For the text-containing cell, return its midpoint in [x, y] coordinate format. 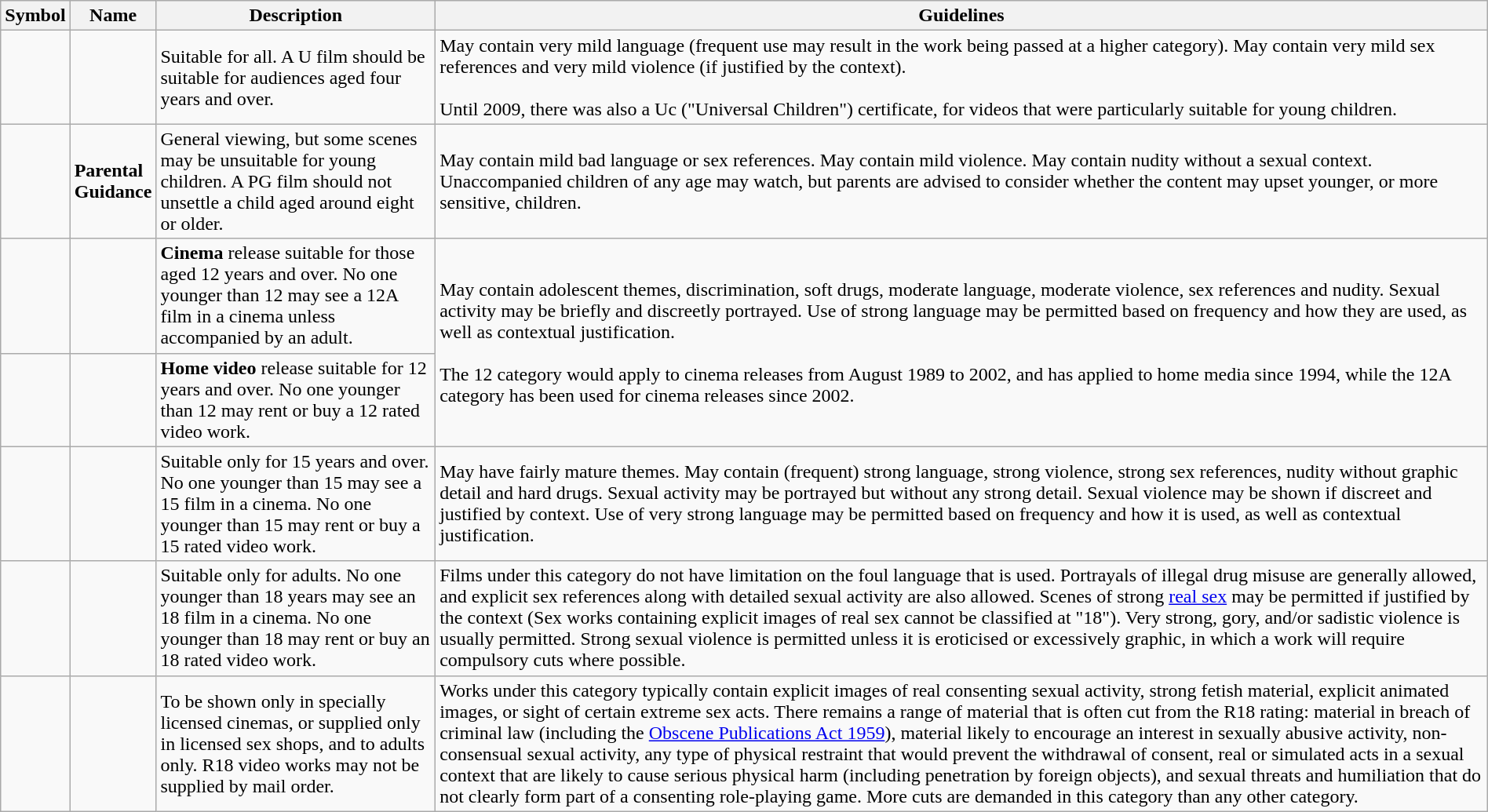
Cinema release suitable for those aged 12 years and over. No one younger than 12 may see a 12A film in a cinema unless accompanied by an adult. [296, 296]
Guidelines [962, 16]
Suitable for all. A U film should be suitable for audiences aged four years and over. [296, 77]
Description [296, 16]
Home video release suitable for 12 years and over. No one younger than 12 may rent or buy a 12 rated video work. [296, 400]
ParentalGuidance [113, 181]
General viewing, but some scenes may be unsuitable for young children. A PG film should not unsettle a child aged around eight or older. [296, 181]
Suitable only for adults. No one younger than 18 years may see an 18 film in a cinema. No one younger than 18 may rent or buy an 18 rated video work. [296, 618]
Name [113, 16]
Symbol [35, 16]
